Scan for the cell matching the given text and deliver its [X, Y] coordinate at center. 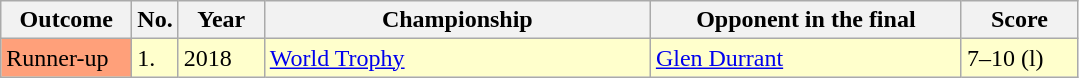
Score [1019, 20]
1. [155, 58]
No. [155, 20]
Runner-up [66, 58]
2018 [221, 58]
Year [221, 20]
7–10 (l) [1019, 58]
Opponent in the final [806, 20]
Championship [457, 20]
Outcome [66, 20]
World Trophy [457, 58]
Glen Durrant [806, 58]
